Provide the [x, y] coordinate of the cell's center where the given text is located.  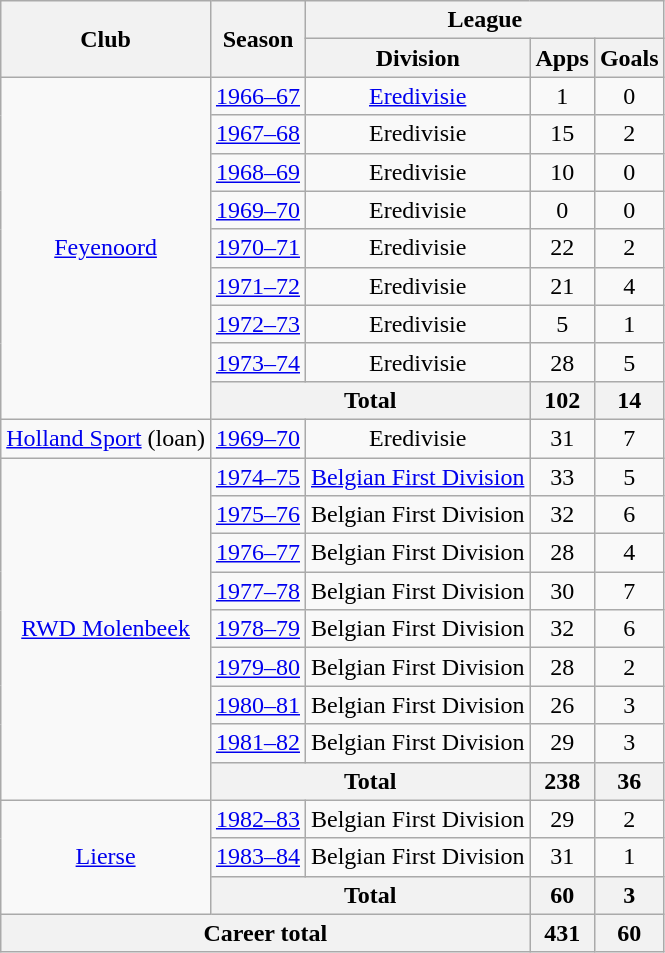
League [486, 20]
15 [562, 134]
22 [562, 248]
1972–73 [258, 324]
1973–74 [258, 362]
1974–75 [258, 477]
1977–78 [258, 591]
Goals [629, 58]
1978–79 [258, 629]
33 [562, 477]
Career total [266, 933]
1970–71 [258, 248]
1981–82 [258, 743]
1971–72 [258, 286]
1979–80 [258, 667]
431 [562, 933]
14 [629, 400]
1982–83 [258, 819]
36 [629, 781]
Feyenoord [106, 248]
238 [562, 781]
RWD Molenbeek [106, 630]
10 [562, 172]
1976–77 [258, 553]
1966–67 [258, 96]
1968–69 [258, 172]
Division [418, 58]
26 [562, 705]
1983–84 [258, 857]
Holland Sport (loan) [106, 438]
Season [258, 39]
Lierse [106, 857]
102 [562, 400]
Club [106, 39]
Apps [562, 58]
1980–81 [258, 705]
21 [562, 286]
1967–68 [258, 134]
1975–76 [258, 515]
30 [562, 591]
